Pinpoint the cell where the given text exists, returning its [x, y] midpoint coordinate. 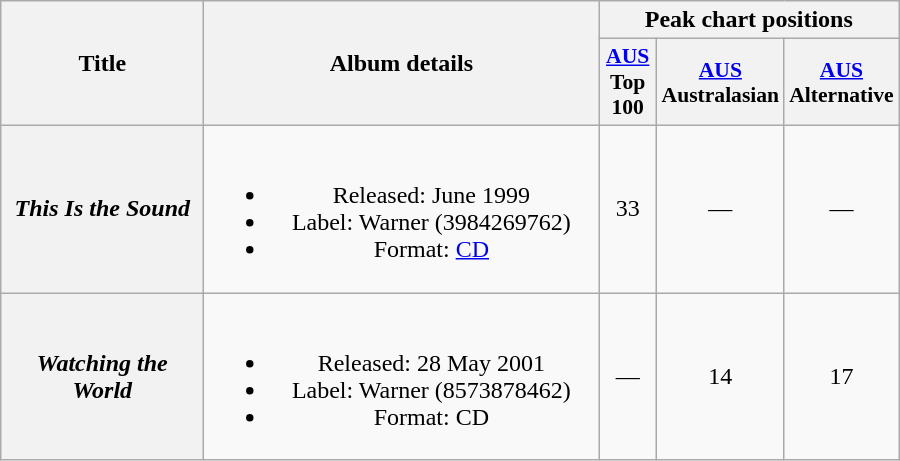
Album details [402, 64]
AUSTop 100 [628, 82]
AUSAlternative [841, 82]
14 [721, 376]
Released: 28 May 2001Label: Warner (8573878462)Format: CD [402, 376]
33 [628, 208]
This Is the Sound [102, 208]
Watching the World [102, 376]
Released: June 1999Label: Warner (3984269762)Format: CD [402, 208]
17 [841, 376]
Title [102, 64]
AUSAustralasian [721, 82]
Peak chart positions [749, 20]
